Search for the cell housing the specified text and yield its (x, y) center coordinate. 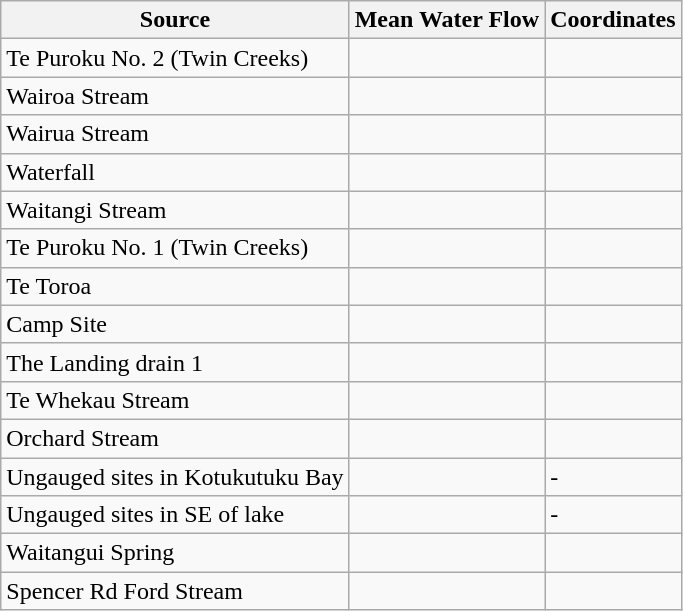
Te Puroku No. 2 (Twin Creeks) (175, 58)
Waitangi Stream (175, 210)
Spencer Rd Ford Stream (175, 591)
Camp Site (175, 324)
Te Whekau Stream (175, 400)
Ungauged sites in SE of lake (175, 515)
Ungauged sites in Kotukutuku Bay (175, 477)
Coordinates (613, 20)
Waitangui Spring (175, 553)
Orchard Stream (175, 438)
Te Puroku No. 1 (Twin Creeks) (175, 248)
Waterfall (175, 172)
Source (175, 20)
The Landing drain 1 (175, 362)
Wairoa Stream (175, 96)
Mean Water Flow (446, 20)
Te Toroa (175, 286)
Wairua Stream (175, 134)
